Locate the cell with the specified text and output its (x, y) center coordinate. 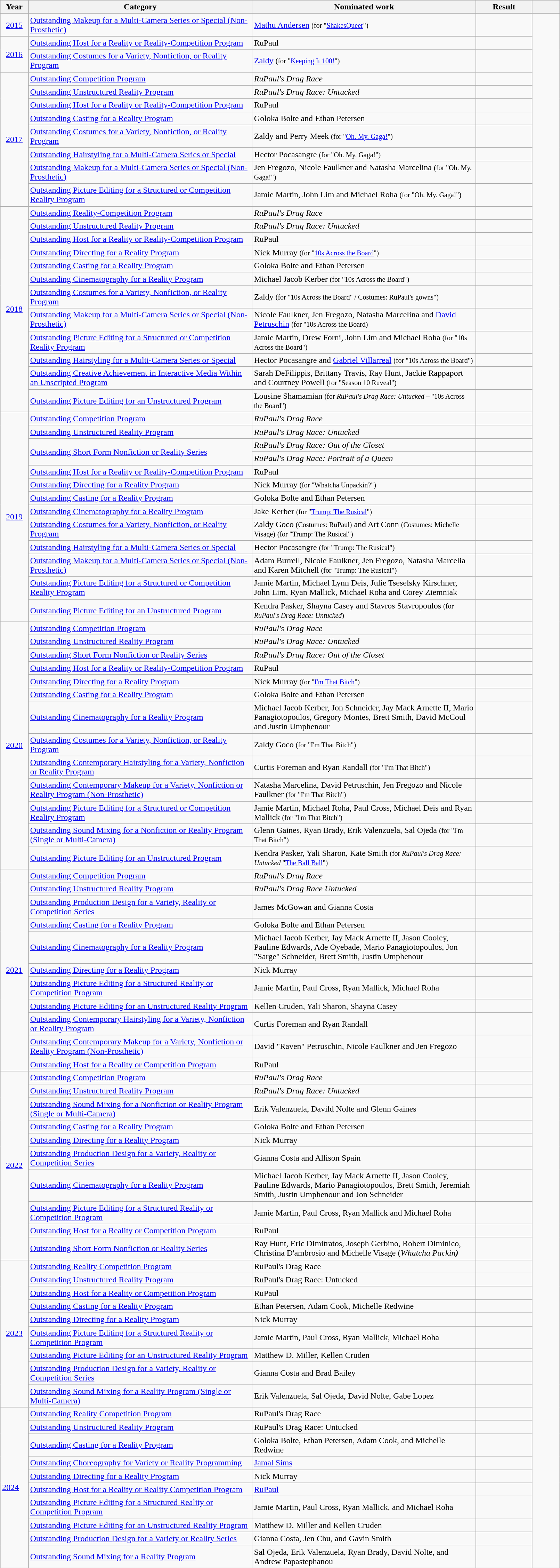
Hector Pocasangre (for "Oh. My. Gaga!") (364, 154)
Jake Kerber (for "Trump: The Rusical") (364, 511)
Zaldy and Perry Meek (for "Oh. My. Gaga!") (364, 136)
Erik Valenzuela, Davild Nolte and Glenn Gaines (364, 1109)
Kellen Cruden, Yali Sharon, Shayna Casey (364, 1006)
Curtis Foreman and Ryan Randall (for "I'm That Bitch") (364, 767)
Nick Murray (for "I'm That Bitch") (364, 681)
Jamie Martin, Paul Cross, Ryan Mallick and Michael Roha (364, 1213)
Glenn Gaines, Ryan Brady, Erik Valenzuela, Sal Ojeda (for "I'm That Bitch") (364, 835)
2022 (14, 1165)
2016 (14, 54)
Goloka Bolte, Ethan Petersen, Adam Cook, and Michelle Redwine (364, 1445)
Lousine Shamamian (for RuPaul's Drag Race: Untucked – "10s Across the Board") (364, 401)
Kendra Pasker, Yali Sharon, Kate Smith (for RuPaul's Drag Race: Untucked "The Ball Ball") (364, 858)
Jamie Martin, John Lim and Michael Roha (for "Oh. My. Gaga!") (364, 195)
Mathu Andersen (for "ShakesQueer") (364, 25)
Nominated work (364, 7)
Hector Pocasangre (for "Trump: The Rusical") (364, 547)
Gianna Costa and Brad Bailey (364, 1374)
2020 (14, 745)
Curtis Foreman and Ryan Randall (364, 1024)
Sarah DeFilippis, Brittany Travis, Ray Hunt, Jackie Rappaport and Courtney Powell (for "Season 10 Ruveal") (364, 378)
2015 (14, 25)
Outstanding Creative Achievement in Interactive Media Within an Unscripted Program (140, 378)
Jamie Martin, Drew Forni, John Lim and Michael Roha (for "10s Across the Board") (364, 342)
RuPaul's Drag Race Untucked (364, 889)
Kendra Pasker, Shayna Casey and Stavros Stavropoulos (for RuPaul's Drag Race: Untucked) (364, 610)
Natasha Marcelina, David Petruschin, Jen Fregozo and Nicole Faulkner (for "I'm That Bitch") (364, 790)
2024 (14, 1488)
Outstanding Host for a Reality or Reality Competition Program (140, 1489)
2017 (14, 139)
Outstanding Sound Mixing for a Reality Program (140, 1557)
Sal Ojeda, Erik Valenzuela, Ryan Brady, David Nolte, and Andrew Papastephanou (364, 1557)
Zaldy (for "Keeping It 100!") (364, 61)
Ray Hunt, Eric Dimitratos, Joseph Gerbino, Robert Diminico, Christina D'ambrosio and Michelle Visage (Whatcha Packin) (364, 1248)
Jen Fregozo, Nicole Faulkner and Natasha Marcelina (for "Oh. My. Gaga!") (364, 172)
Nicole Faulkner, Jen Fregozo, Natasha Marcelina and David Petruschin (for "10s Across the Board) (364, 319)
RuPaul's Drag Race: Portrait of a Queen (364, 458)
James McGowan and Gianna Costa (364, 907)
Nick Murray (for "10s Across the Board") (364, 253)
2018 (14, 309)
Michael Jacob Kerber, Jon Schneider, Jay Mack Arnette II, Mario Panagiotopoulos, Gregory Montes, Brett Smith, David McCoul and Justin Umphenour (364, 717)
Jamie Martin, Michael Roha, Paul Cross, Michael Deis and Ryan Mallick (for "I'm That Bitch") (364, 813)
Result (504, 7)
Outstanding Choreography for Variety or Reality Programming (140, 1463)
Outstanding Reality-Competition Program (140, 213)
2019 (14, 517)
Adam Burrell, Nicole Faulkner, Jen Fregozo, Natasha Marcelia and Karen Mitchell (for "Trump: The Rusical") (364, 565)
Nick Murray (for "Whatcha Unpackin?") (364, 485)
Erik Valenzuela, Sal Ojeda, David Nolte, Gabe Lopez (364, 1396)
Jamie Martin, Paul Cross, Ryan Mallick, and Michael Roha (364, 1507)
Gianna Costa, Jen Chu, and Gavin Smith (364, 1538)
Michael Jacob Kerber (for "10s Across the Board") (364, 279)
Jamal Sims (364, 1463)
Category (140, 7)
Hector Pocasangre and Gabriel Villarreal (for "10s Across the Board") (364, 360)
Zaldy (for "10s Across the Board" / Costumes: RuPaul's gowns") (364, 297)
David "Raven" Petruschin, Nicole Faulkner and Jen Fregozo (364, 1046)
Matthew D. Miller and Kellen Cruden (364, 1525)
Zaldy Goco (for "I'm That Bitch") (364, 745)
Outstanding Production Design for a Variety or Reality Series (140, 1538)
Outstanding Sound Mixing for a Reality Program (Single or Multi-Camera) (140, 1396)
Year (14, 7)
2023 (14, 1334)
Matthew D. Miller, Kellen Cruden (364, 1355)
Gianna Costa and Allison Spain (364, 1158)
Zaldy Goco (Costumes: RuPaul) and Art Conn (Costumes: Michelle Visage) (for "Trump: The Rusical") (364, 530)
Ethan Petersen, Adam Cook, Michelle Redwine (364, 1306)
2021 (14, 970)
Jamie Martin, Michael Lynn Deis, Julie Tseselsky Kirschner, John Lim, Ryan Mallick, Michael Roha and Corey Ziemniak (364, 588)
